Capture the cell that displays the provided text and extract its [x, y] central coordinate. 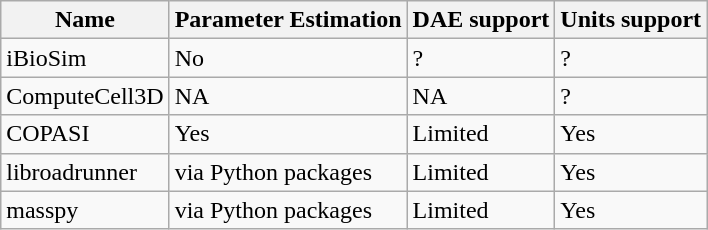
ComputeCell3D [85, 96]
masspy [85, 210]
Units support [631, 20]
COPASI [85, 134]
libroadrunner [85, 172]
DAE support [481, 20]
Parameter Estimation [288, 20]
iBioSim [85, 58]
Name [85, 20]
No [288, 58]
